Return the (X, Y) coordinate for the center point of the cell that contains the specified text.  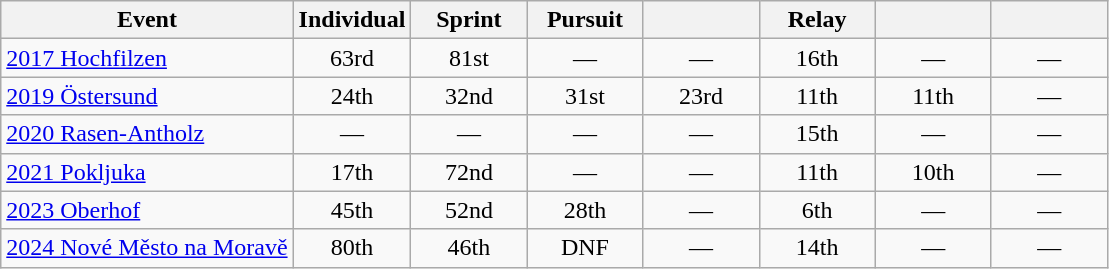
Relay (817, 20)
24th (352, 96)
6th (817, 210)
32nd (469, 96)
72nd (469, 172)
16th (817, 58)
Pursuit (585, 20)
31st (585, 96)
14th (817, 248)
2019 Östersund (147, 96)
45th (352, 210)
81st (469, 58)
Individual (352, 20)
23rd (701, 96)
63rd (352, 58)
DNF (585, 248)
10th (933, 172)
2024 Nové Město na Moravě (147, 248)
2021 Pokljuka (147, 172)
2017 Hochfilzen (147, 58)
Sprint (469, 20)
46th (469, 248)
2020 Rasen-Antholz (147, 134)
28th (585, 210)
17th (352, 172)
15th (817, 134)
Event (147, 20)
52nd (469, 210)
2023 Oberhof (147, 210)
80th (352, 248)
